Locate the cell with the specified text and output its (X, Y) center coordinate. 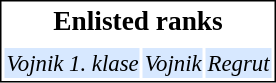
Vojnik 1. klase (72, 63)
Regrut (238, 63)
Enlisted ranks (138, 21)
Vojnik (173, 63)
